Identify which cell holds the provided text, then report its [x, y] central coordinate. 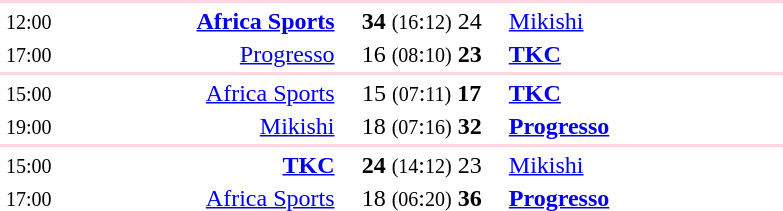
15 (07:11) 17 [422, 93]
19:00 [28, 126]
34 (16:12) 24 [422, 21]
18 (07:16) 32 [422, 126]
17:00 [28, 54]
12:00 [28, 21]
16 (08:10) 23 [422, 54]
24 (14:12) 23 [422, 165]
